Search for the cell housing the specified text and yield its (X, Y) center coordinate. 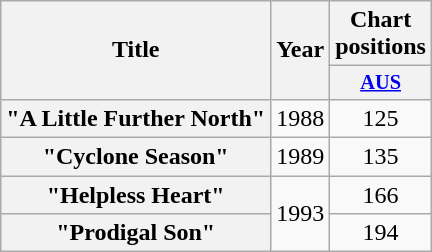
125 (381, 118)
166 (381, 195)
Chart positions (381, 34)
Title (136, 50)
"Cyclone Season" (136, 157)
AUS (381, 83)
1988 (300, 118)
1993 (300, 214)
"Prodigal Son" (136, 233)
194 (381, 233)
135 (381, 157)
"Helpless Heart" (136, 195)
1989 (300, 157)
Year (300, 50)
"A Little Further North" (136, 118)
